For the text-containing cell, return its midpoint in (X, Y) coordinate format. 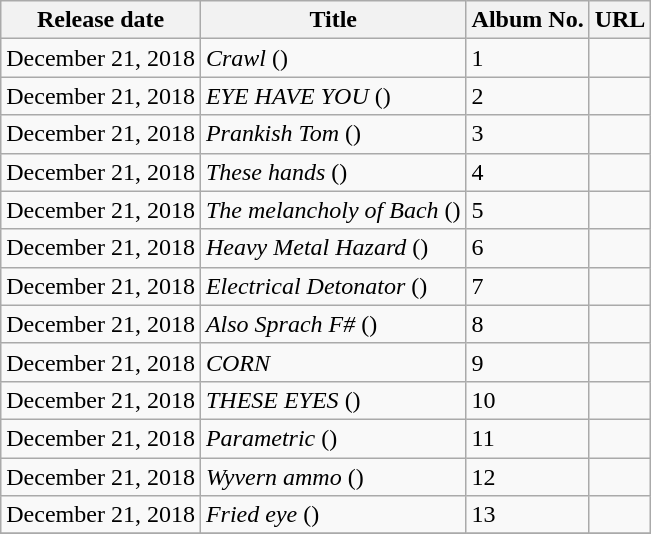
Title (333, 20)
Prankish Tom () (333, 134)
9 (528, 362)
The melancholy of Bach () (333, 210)
8 (528, 324)
THESE EYES () (333, 400)
These hands () (333, 172)
6 (528, 248)
Heavy Metal Hazard () (333, 248)
Also Sprach F# () (333, 324)
5 (528, 210)
7 (528, 286)
1 (528, 58)
Wyvern ammo () (333, 477)
10 (528, 400)
13 (528, 515)
CORN (333, 362)
12 (528, 477)
Electrical Detonator () (333, 286)
Fried eye () (333, 515)
Crawl () (333, 58)
URL (620, 20)
EYE HAVE YOU () (333, 96)
Parametric () (333, 438)
4 (528, 172)
2 (528, 96)
Release date (101, 20)
Album No. (528, 20)
3 (528, 134)
11 (528, 438)
